Capture the cell that displays the provided text and extract its [X, Y] central coordinate. 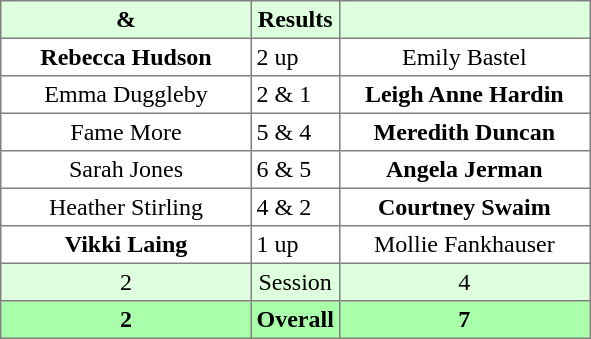
& [126, 20]
1 up [295, 245]
4 & 2 [295, 207]
Rebecca Hudson [126, 57]
Courtney Swaim [464, 207]
Emma Duggleby [126, 95]
Fame More [126, 132]
2 up [295, 57]
Vikki Laing [126, 245]
6 & 5 [295, 170]
Overall [295, 320]
2 & 1 [295, 95]
Heather Stirling [126, 207]
Mollie Fankhauser [464, 245]
4 [464, 282]
Sarah Jones [126, 170]
Results [295, 20]
Leigh Anne Hardin [464, 95]
7 [464, 320]
Meredith Duncan [464, 132]
Angela Jerman [464, 170]
Emily Bastel [464, 57]
Session [295, 282]
5 & 4 [295, 132]
